Pinpoint the cell where the given text exists, returning its [x, y] midpoint coordinate. 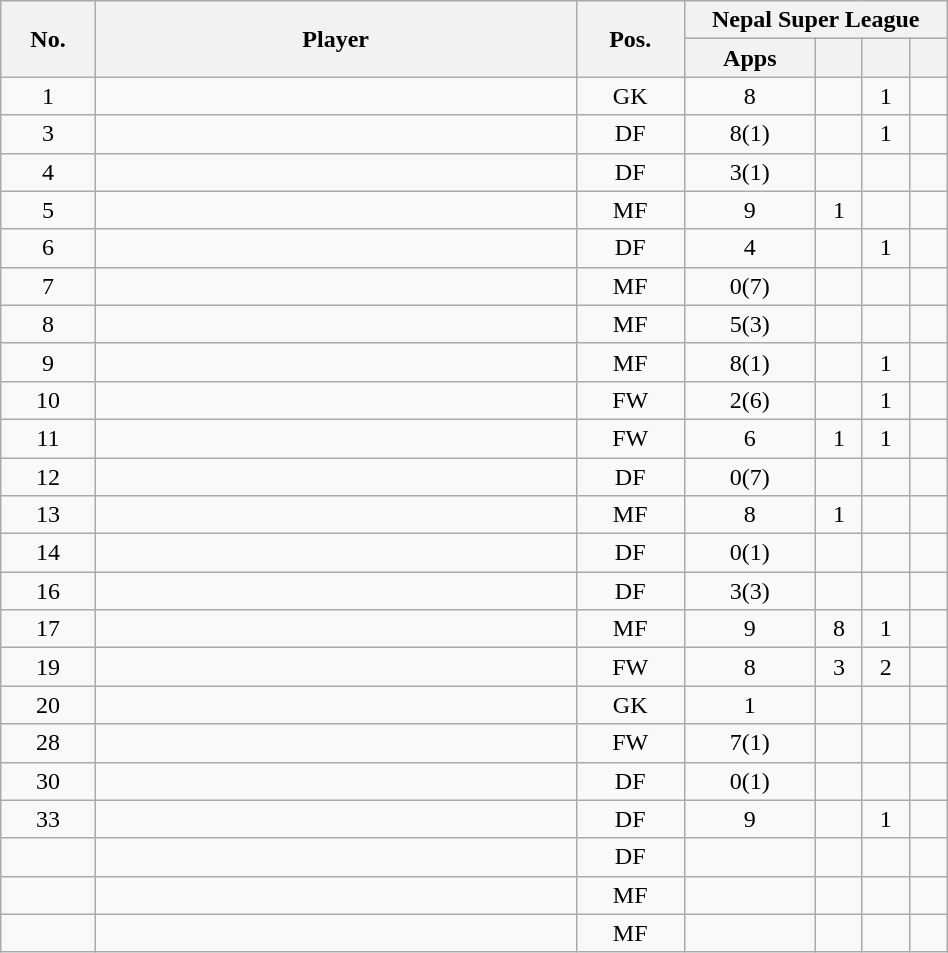
14 [48, 553]
Nepal Super League [816, 20]
7 [48, 286]
Player [336, 39]
13 [48, 515]
5 [48, 210]
16 [48, 591]
5(3) [750, 324]
3(1) [750, 172]
3(3) [750, 591]
17 [48, 629]
30 [48, 781]
Apps [750, 58]
12 [48, 477]
Pos. [630, 39]
33 [48, 819]
2(6) [750, 400]
20 [48, 705]
19 [48, 667]
7(1) [750, 743]
No. [48, 39]
11 [48, 438]
10 [48, 400]
28 [48, 743]
2 [886, 667]
